Detect which cell encompasses the target text, then output its (x, y) center coordinate. 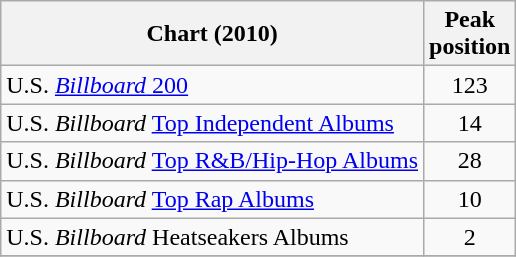
2 (470, 237)
14 (470, 123)
28 (470, 161)
U.S. Billboard Top Rap Albums (212, 199)
U.S. Billboard 200 (212, 85)
10 (470, 199)
U.S. Billboard Top Independent Albums (212, 123)
Peakposition (470, 34)
U.S. Billboard Top R&B/Hip-Hop Albums (212, 161)
123 (470, 85)
Chart (2010) (212, 34)
U.S. Billboard Heatseakers Albums (212, 237)
